Identify which cell holds the provided text, then report its [X, Y] central coordinate. 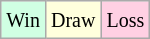
Draw [72, 20]
Win [24, 20]
Loss [126, 20]
